Output the [X, Y] coordinate of the center of the cell containing the given text.  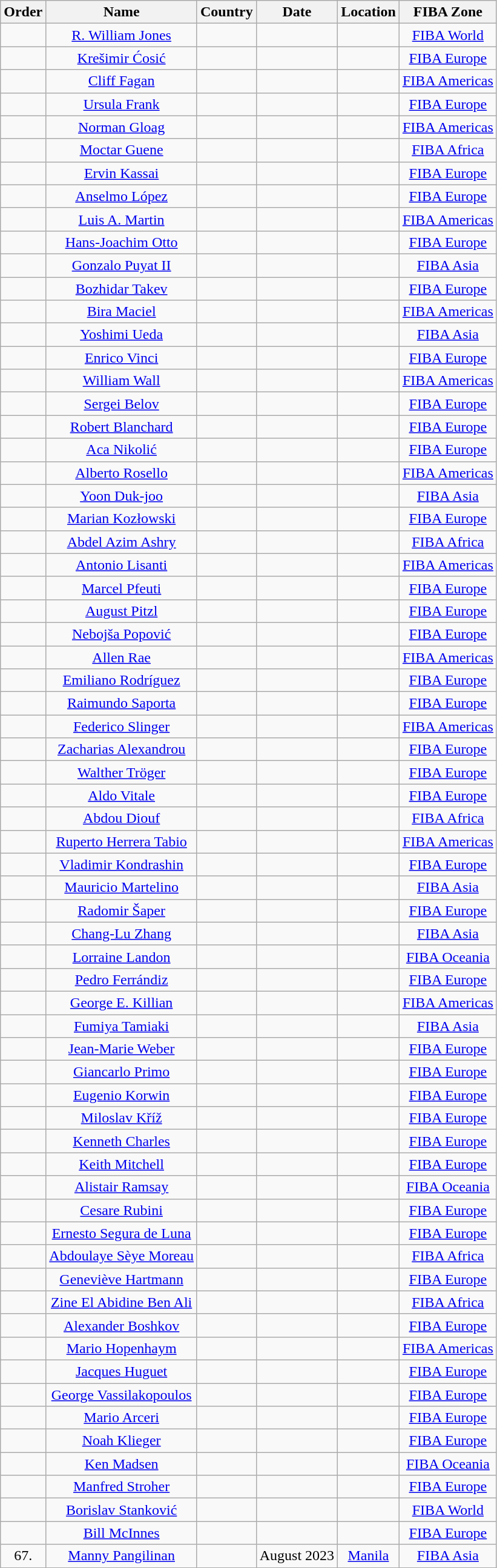
Giancarlo Primo [122, 1072]
Allen Rae [122, 657]
Alistair Ramsay [122, 1187]
Mario Arceri [122, 1418]
Order [23, 12]
George Vassilakopoulos [122, 1394]
Hans-Joachim Otto [122, 242]
Bozhidar Takev [122, 289]
Jean-Marie Weber [122, 1049]
Cliff Fagan [122, 81]
Zine El Abidine Ben Ali [122, 1302]
Eugenio Korwin [122, 1095]
Antonio Lisanti [122, 565]
Emiliano Rodríguez [122, 680]
William Wall [122, 381]
Miloslav Kříž [122, 1118]
Nebojša Popović [122, 634]
Ervin Kassai [122, 173]
Mario Hopenhaym [122, 1348]
Keith Mitchell [122, 1164]
Cesare Rubini [122, 1210]
Ursula Frank [122, 104]
Marcel Pfeuti [122, 588]
Aldo Vitale [122, 796]
67. [23, 1556]
Yoon Duk-joo [122, 496]
Ernesto Segura de Luna [122, 1233]
Gonzalo Puyat II [122, 265]
Geneviève Hartmann [122, 1279]
Country [226, 12]
Abdel Azim Ashry [122, 542]
Aca Nikolić [122, 450]
Manfred Stroher [122, 1487]
Location [369, 12]
Kenneth Charles [122, 1141]
George E. Killian [122, 1003]
August 2023 [297, 1556]
Chang-Lu Zhang [122, 934]
Noah Klieger [122, 1441]
Anselmo López [122, 196]
Yoshimi Ueda [122, 335]
Raimundo Saporta [122, 703]
Abdou Diouf [122, 819]
Alexander Boshkov [122, 1325]
Jacques Huguet [122, 1371]
Norman Gloag [122, 127]
Zacharias Alexandrou [122, 749]
Federico Slinger [122, 726]
Robert Blanchard [122, 427]
Name [122, 12]
Krešimir Ćosić [122, 58]
Lorraine Landon [122, 957]
Bira Maciel [122, 312]
Alberto Rosello [122, 473]
Sergei Belov [122, 404]
Abdoulaye Sèye Moreau [122, 1256]
Moctar Guene [122, 150]
Ken Madsen [122, 1464]
R. William Jones [122, 35]
Pedro Ferrándiz [122, 980]
Radomir Šaper [122, 911]
Marian Kozłowski [122, 519]
Enrico Vinci [122, 358]
Vladimir Kondrashin [122, 865]
Date [297, 12]
August Pitzl [122, 611]
Mauricio Martelino [122, 888]
Fumiya Tamiaki [122, 1026]
Walther Tröger [122, 772]
Manila [369, 1556]
Manny Pangilinan [122, 1556]
Bill McInnes [122, 1533]
Borislav Stanković [122, 1510]
Luis A. Martin [122, 219]
Ruperto Herrera Tabio [122, 842]
FIBA Zone [448, 12]
